For the text-containing cell, return its midpoint in [x, y] coordinate format. 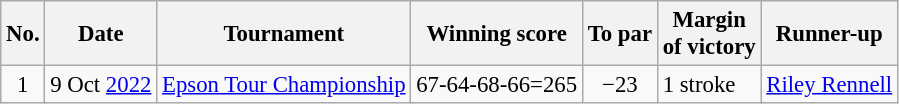
1 [23, 85]
Epson Tour Championship [284, 85]
Date [101, 34]
No. [23, 34]
Runner-up [830, 34]
Riley Rennell [830, 85]
9 Oct 2022 [101, 85]
−23 [620, 85]
Winning score [497, 34]
To par [620, 34]
Marginof victory [709, 34]
67-64-68-66=265 [497, 85]
Tournament [284, 34]
1 stroke [709, 85]
